Return (x, y) of the center of cell containing provided text 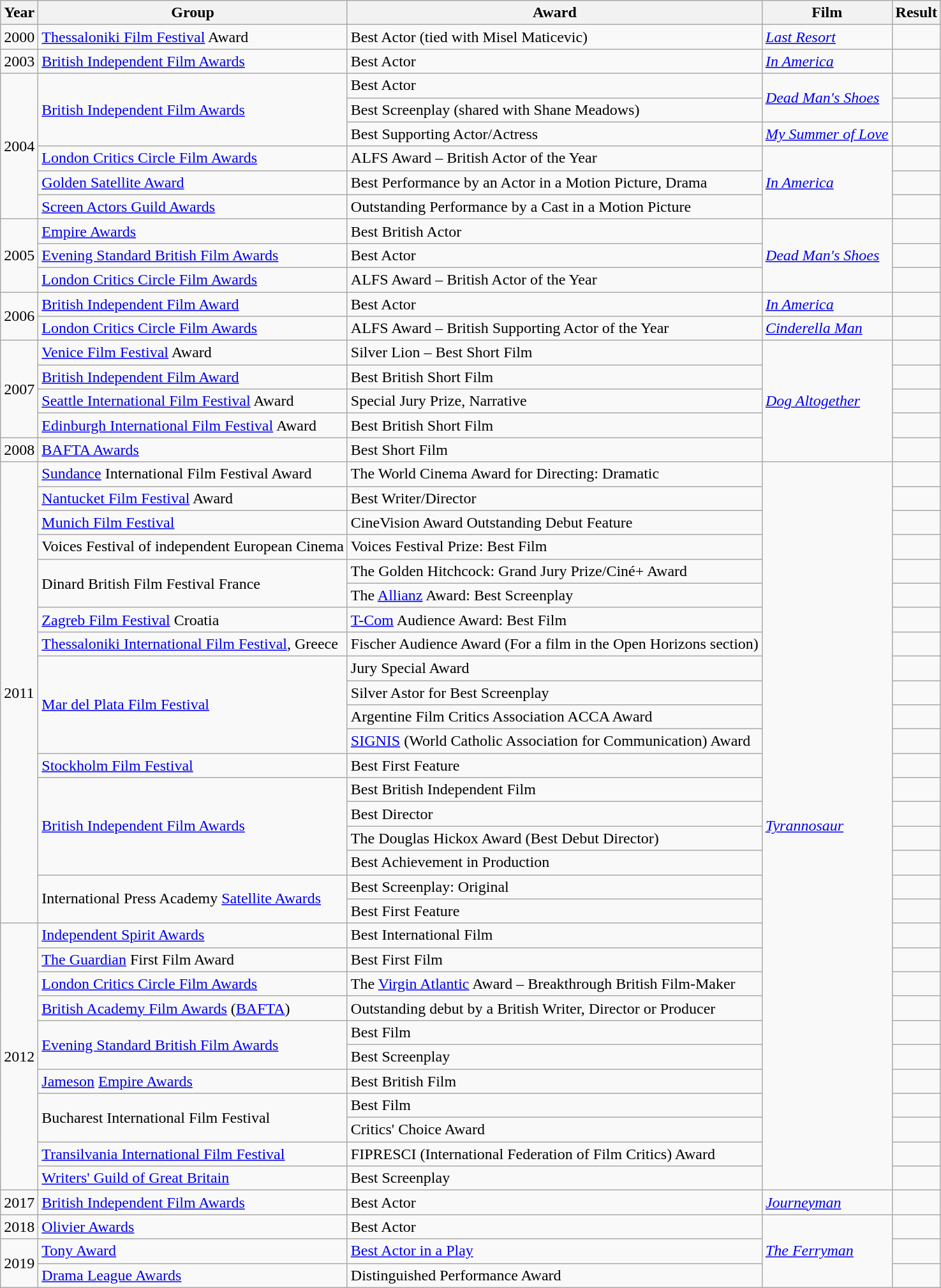
British Academy Film Awards (BAFTA) (193, 1008)
Best Short Film (554, 450)
2011 (19, 693)
Voices Festival of independent European Cinema (193, 547)
Argentine Film Critics Association ACCA Award (554, 717)
Screen Actors Guild Awards (193, 207)
Olivier Awards (193, 1227)
T-Com Audience Award: Best Film (554, 619)
Journeyman (827, 1203)
Jury Special Award (554, 668)
Last Resort (827, 37)
2004 (19, 146)
The Allianz Award: Best Screenplay (554, 595)
Nantucket Film Festival Award (193, 498)
Voices Festival Prize: Best Film (554, 547)
Empire Awards (193, 231)
Best International Film (554, 935)
2012 (19, 1056)
The World Cinema Award for Directing: Dramatic (554, 474)
The Golden Hitchcock: Grand Jury Prize/Ciné+ Award (554, 571)
FIPRESCI (International Federation of Film Critics) Award (554, 1154)
Stockholm Film Festival (193, 766)
The Virgin Atlantic Award – Breakthrough British Film-Maker (554, 984)
Thessaloniki Film Festival Award (193, 37)
Mar del Plata Film Festival (193, 704)
The Ferryman (827, 1251)
Dog Altogether (827, 401)
Thessaloniki International Film Festival, Greece (193, 644)
Best British Film (554, 1081)
Best Achievement in Production (554, 862)
2006 (19, 316)
Critics' Choice Award (554, 1130)
My Summer of Love (827, 134)
Best Screenplay: Original (554, 887)
Writers' Guild of Great Britain (193, 1178)
Venice Film Festival Award (193, 353)
Best Actor (tied with Misel Maticevic) (554, 37)
Golden Satellite Award (193, 182)
2000 (19, 37)
Best Actor in a Play (554, 1251)
SIGNIS (World Catholic Association for Communication) Award (554, 741)
Jameson Empire Awards (193, 1081)
2003 (19, 61)
Edinburgh International Film Festival Award (193, 426)
2007 (19, 389)
Best Supporting Actor/Actress (554, 134)
Year (19, 13)
Transilvania International Film Festival (193, 1154)
Silver Astor for Best Screenplay (554, 692)
2008 (19, 450)
Independent Spirit Awards (193, 935)
2017 (19, 1203)
International Press Academy Satellite Awards (193, 899)
CineVision Award Outstanding Debut Feature (554, 522)
Silver Lion – Best Short Film (554, 353)
Fischer Audience Award (For a film in the Open Horizons section) (554, 644)
ALFS Award – British Supporting Actor of the Year (554, 329)
Seattle International Film Festival Award (193, 401)
Best Writer/Director (554, 498)
2005 (19, 255)
Best British Independent Film (554, 790)
Cinderella Man (827, 329)
Outstanding Performance by a Cast in a Motion Picture (554, 207)
The Douglas Hickox Award (Best Debut Director) (554, 838)
Dinard British Film Festival France (193, 583)
Best Director (554, 814)
Award (554, 13)
Outstanding debut by a British Writer, Director or Producer (554, 1008)
Sundance International Film Festival Award (193, 474)
Zagreb Film Festival Croatia (193, 619)
Best Screenplay (shared with Shane Meadows) (554, 110)
2018 (19, 1227)
Munich Film Festival (193, 522)
Drama League Awards (193, 1275)
The Guardian First Film Award (193, 959)
Tyrannosaur (827, 826)
Special Jury Prize, Narrative (554, 401)
Best First Film (554, 959)
Distinguished Performance Award (554, 1275)
Film (827, 13)
Group (193, 13)
Best British Actor (554, 231)
BAFTA Awards (193, 450)
Best Performance by an Actor in a Motion Picture, Drama (554, 182)
2019 (19, 1263)
Tony Award (193, 1251)
Bucharest International Film Festival (193, 1118)
Result (916, 13)
